From the cell containing the given text, extract its center point as [X, Y] coordinate. 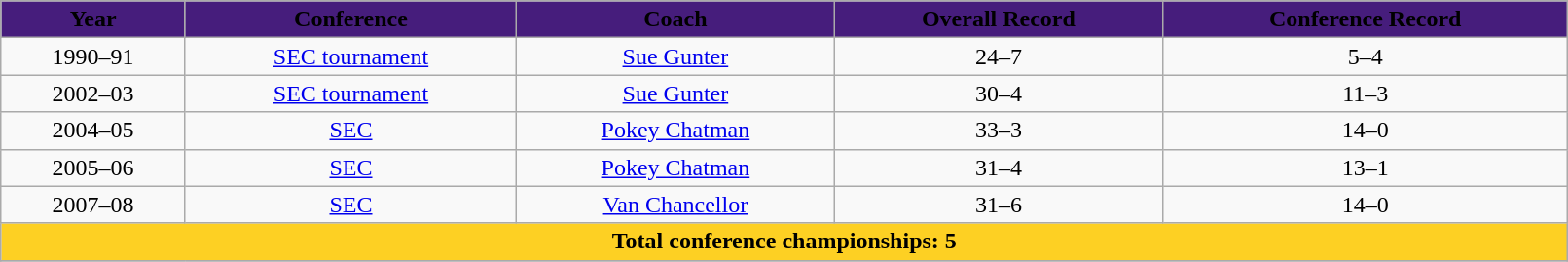
1990–91 [93, 56]
31–4 [999, 168]
11–3 [1366, 94]
2007–08 [93, 205]
Year [93, 19]
2002–03 [93, 94]
Coach [675, 19]
5–4 [1366, 56]
13–1 [1366, 168]
Overall Record [999, 19]
Conference Record [1366, 19]
33–3 [999, 131]
Conference [350, 19]
Van Chancellor [675, 205]
2005–06 [93, 168]
31–6 [999, 205]
Total conference championships: 5 [784, 242]
2004–05 [93, 131]
30–4 [999, 94]
24–7 [999, 56]
